Output the [X, Y] coordinate of the center of the cell containing the given text.  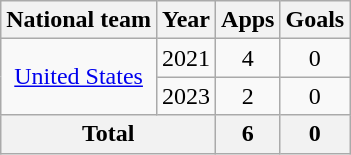
2021 [186, 58]
Year [186, 20]
United States [79, 77]
2 [248, 96]
Apps [248, 20]
Total [108, 134]
6 [248, 134]
2023 [186, 96]
4 [248, 58]
Goals [315, 20]
National team [79, 20]
